Extract the [X, Y] coordinate from the center of the cell holding the provided text.  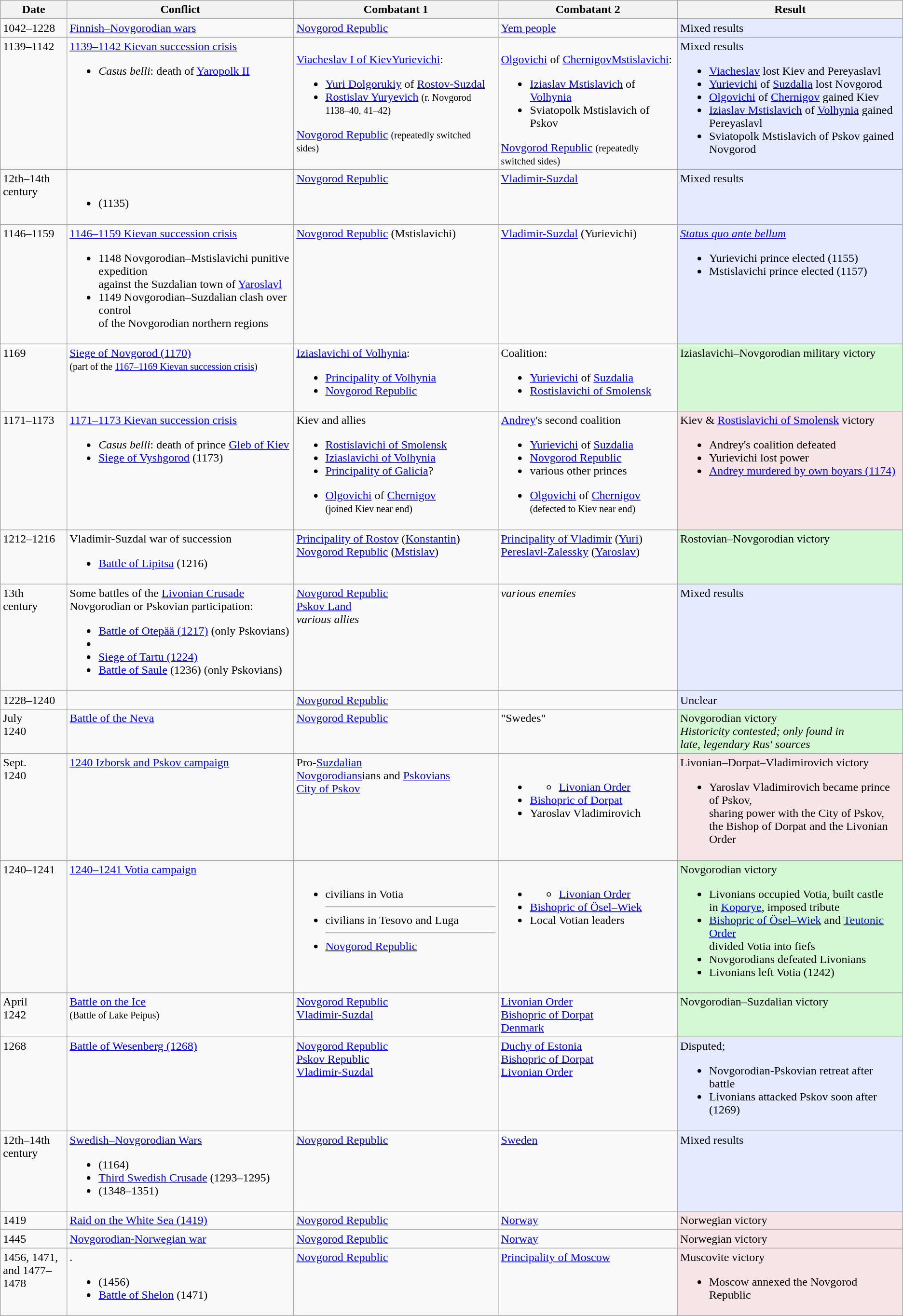
Livonian Order Bishopric of DorpatYaroslav Vladimirovich [588, 806]
Novgorod Republic (Mstislavichi) [396, 284]
13thcentury [34, 638]
Rostovian–Novgorodian victory [790, 556]
Siege of Novgorod (1170)(part of the 1167–1169 Kievan succession crisis) [180, 378]
Iziaslavichi–Novgorodian military victory [790, 378]
1268 [34, 1084]
Duchy of EstoniaBishopric of DorpatLivonian Order [588, 1084]
1171–1173 [34, 471]
Coalition:Yurievichi of SuzdaliaRostislavichi of Smolensk [588, 378]
Muscovite victoryMoscow annexed the Novgorod Republic [790, 1282]
Novgorodian-Norwegian war [180, 1239]
Sweden [588, 1171]
1456, 1471,and 1477–1478 [34, 1282]
Swedish–Novgorodian Wars (1164)Third Swedish Crusade (1293–1295) (1348–1351) [180, 1171]
Sept.1240 [34, 806]
Pro-SuzdalianNovgorodiansians and Pskovians City of Pskov [396, 806]
1240–1241 [34, 927]
Yem people [588, 28]
1240 Izborsk and Pskov campaign [180, 806]
Novgorod RepublicVladimir-Suzdal [396, 1015]
. (1456)Battle of Shelon (1471) [180, 1282]
Principality of Vladimir (Yuri)Pereslavl-Zalessky (Yaroslav) [588, 556]
(1135) [180, 197]
1169 [34, 378]
Iziaslavichi of Volhynia:Principality of VolhyniaNovgorod Republic [396, 378]
1419 [34, 1221]
1240–1241 Votia campaign [180, 927]
Kiev and allies Rostislavichi of Smolensk Iziaslavichi of Volhynia Principality of Galicia? Olgovichi of Chernigov(joined Kiev near end) [396, 471]
Livonian OrderBishopric of Dorpat Denmark [588, 1015]
Principality of Rostov (Konstantin)Novgorod Republic (Mstislav) [396, 556]
1139–1142 [34, 103]
Principality of Moscow [588, 1282]
"Swedes" [588, 731]
Result [790, 10]
1171–1173 Kievan succession crisisCasus belli: death of prince Gleb of KievSiege of Vyshgorod (1173) [180, 471]
Status quo ante bellumYurievichi prince elected (1155)Mstislavichi prince elected (1157) [790, 284]
civilians in Votiacivilians in Tesovo and LugaNovgorod Republic [396, 927]
Andrey's second coalition Yurievichi of SuzdaliaNovgorod Republicvarious other princes Olgovichi of Chernigov(defected to Kiev near end) [588, 471]
Combatant 1 [396, 10]
1212–1216 [34, 556]
Novgorod RepublicPskov RepublicVladimir-Suzdal [396, 1084]
Battle on the Ice(Battle of Lake Peipus) [180, 1015]
Battle of the Neva [180, 731]
Raid on the White Sea (1419) [180, 1221]
July1240 [34, 731]
Disputed;Novgorodian-Pskovian retreat after battleLivonians attacked Pskov soon after (1269) [790, 1084]
Vladimir-Suzdal (Yurievichi) [588, 284]
1228–1240 [34, 700]
Vladimir-Suzdal [588, 197]
Battle of Wesenberg (1268) [180, 1084]
various enemies [588, 638]
Novgorod RepublicPskov Landvarious allies [396, 638]
Finnish–Novgorodian wars [180, 28]
Novgorodian victoryHistoricity contested; only found inlate, legendary Rus' sources [790, 731]
Conflict [180, 10]
Unclear [790, 700]
1146–1159 [34, 284]
Novgorodian–Suzdalian victory [790, 1015]
1445 [34, 1239]
Vladimir-Suzdal war of successionBattle of Lipitsa (1216) [180, 556]
Date [34, 10]
Kiev & Rostislavichi of Smolensk victoryAndrey's coalition defeatedYurievichi lost powerAndrey murdered by own boyars (1174) [790, 471]
1042–1228 [34, 28]
Combatant 2 [588, 10]
Livonian Order Bishopric of Ösel–WiekLocal Votian leaders [588, 927]
April1242 [34, 1015]
Olgovichi of ChernigovMstislavichi: Iziaslav Mstislavich of Volhynia Sviatopolk Mstislavich of PskovNovgorod Republic (repeatedly switched sides) [588, 103]
1139–1142 Kievan succession crisisCasus belli: death of Yaropolk II [180, 103]
